Output the (X, Y) coordinate of the center of the cell containing the given text.  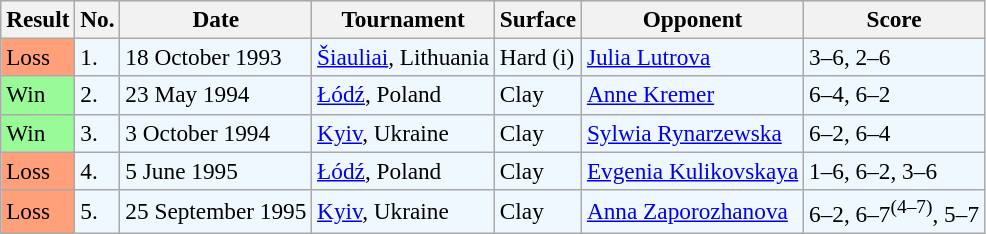
3. (98, 133)
Julia Lutrova (692, 57)
Tournament (404, 19)
Hard (i) (538, 57)
Anne Kremer (692, 95)
6–2, 6–4 (894, 133)
Score (894, 19)
Sylwia Rynarzewska (692, 133)
5. (98, 211)
6–4, 6–2 (894, 95)
5 June 1995 (216, 170)
Anna Zaporozhanova (692, 211)
6–2, 6–7(4–7), 5–7 (894, 211)
23 May 1994 (216, 95)
Evgenia Kulikovskaya (692, 170)
2. (98, 95)
Date (216, 19)
1. (98, 57)
1–6, 6–2, 3–6 (894, 170)
4. (98, 170)
Šiauliai, Lithuania (404, 57)
Result (38, 19)
25 September 1995 (216, 211)
Opponent (692, 19)
3–6, 2–6 (894, 57)
No. (98, 19)
18 October 1993 (216, 57)
Surface (538, 19)
3 October 1994 (216, 133)
